Return the (X, Y) coordinate for the center point of the cell that contains the specified text.  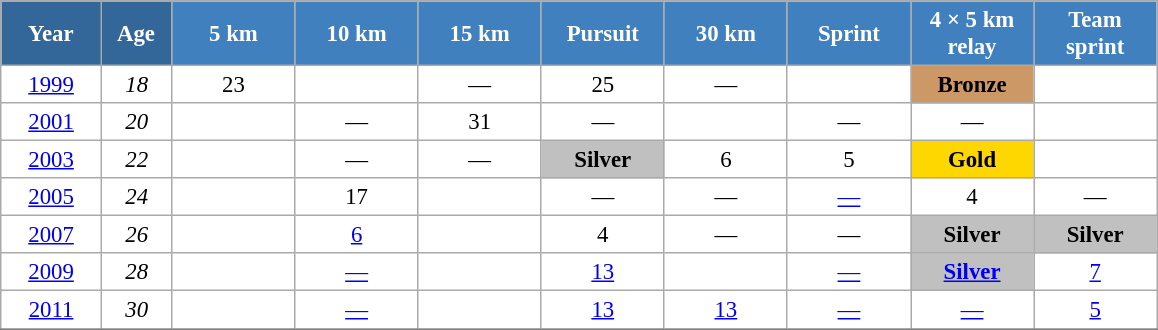
24 (136, 197)
Bronze (972, 85)
2005 (52, 197)
31 (480, 122)
30 km (726, 34)
Pursuit (602, 34)
2011 (52, 310)
18 (136, 85)
30 (136, 310)
Sprint (848, 34)
10 km (356, 34)
15 km (480, 34)
Year (52, 34)
5 km (234, 34)
28 (136, 273)
17 (356, 197)
2003 (52, 160)
7 (1096, 273)
Gold (972, 160)
25 (602, 85)
20 (136, 122)
22 (136, 160)
26 (136, 235)
4 × 5 km relay (972, 34)
23 (234, 85)
2009 (52, 273)
1999 (52, 85)
2001 (52, 122)
2007 (52, 235)
Age (136, 34)
Team sprint (1096, 34)
